Provide the [X, Y] coordinate of the cell's center where the given text is located.  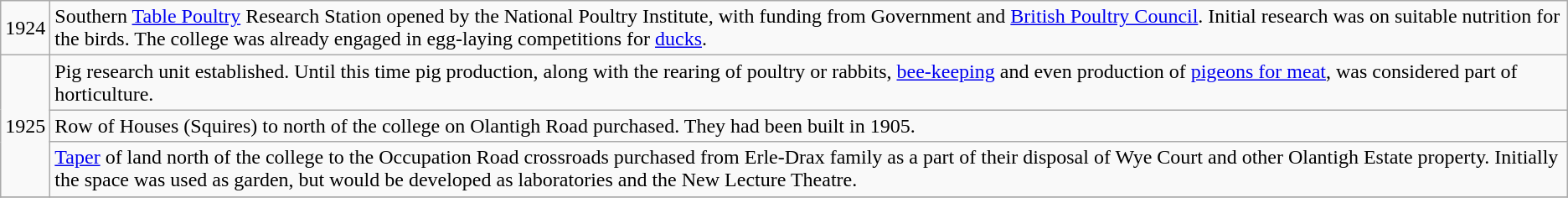
1925 [25, 126]
1924 [25, 29]
Row of Houses (Squires) to north of the college on Olantigh Road purchased. They had been built in 1905. [809, 126]
